For the text-containing cell, return its midpoint in [x, y] coordinate format. 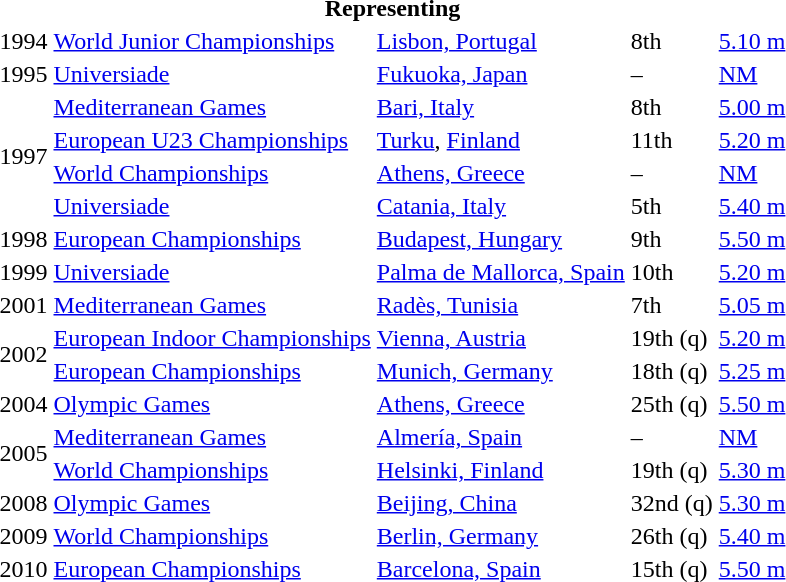
Turku, Finland [500, 140]
Vienna, Austria [500, 338]
World Junior Championships [212, 41]
Radès, Tunisia [500, 305]
Helsinki, Finland [500, 470]
18th (q) [672, 371]
Budapest, Hungary [500, 239]
26th (q) [672, 536]
Almería, Spain [500, 437]
11th [672, 140]
Bari, Italy [500, 107]
Munich, Germany [500, 371]
Palma de Mallorca, Spain [500, 272]
Beijing, China [500, 503]
European U23 Championships [212, 140]
10th [672, 272]
Catania, Italy [500, 206]
European Indoor Championships [212, 338]
32nd (q) [672, 503]
25th (q) [672, 404]
9th [672, 239]
Fukuoka, Japan [500, 74]
Berlin, Germany [500, 536]
7th [672, 305]
Lisbon, Portugal [500, 41]
5th [672, 206]
